Capture the cell that displays the provided text and extract its [X, Y] central coordinate. 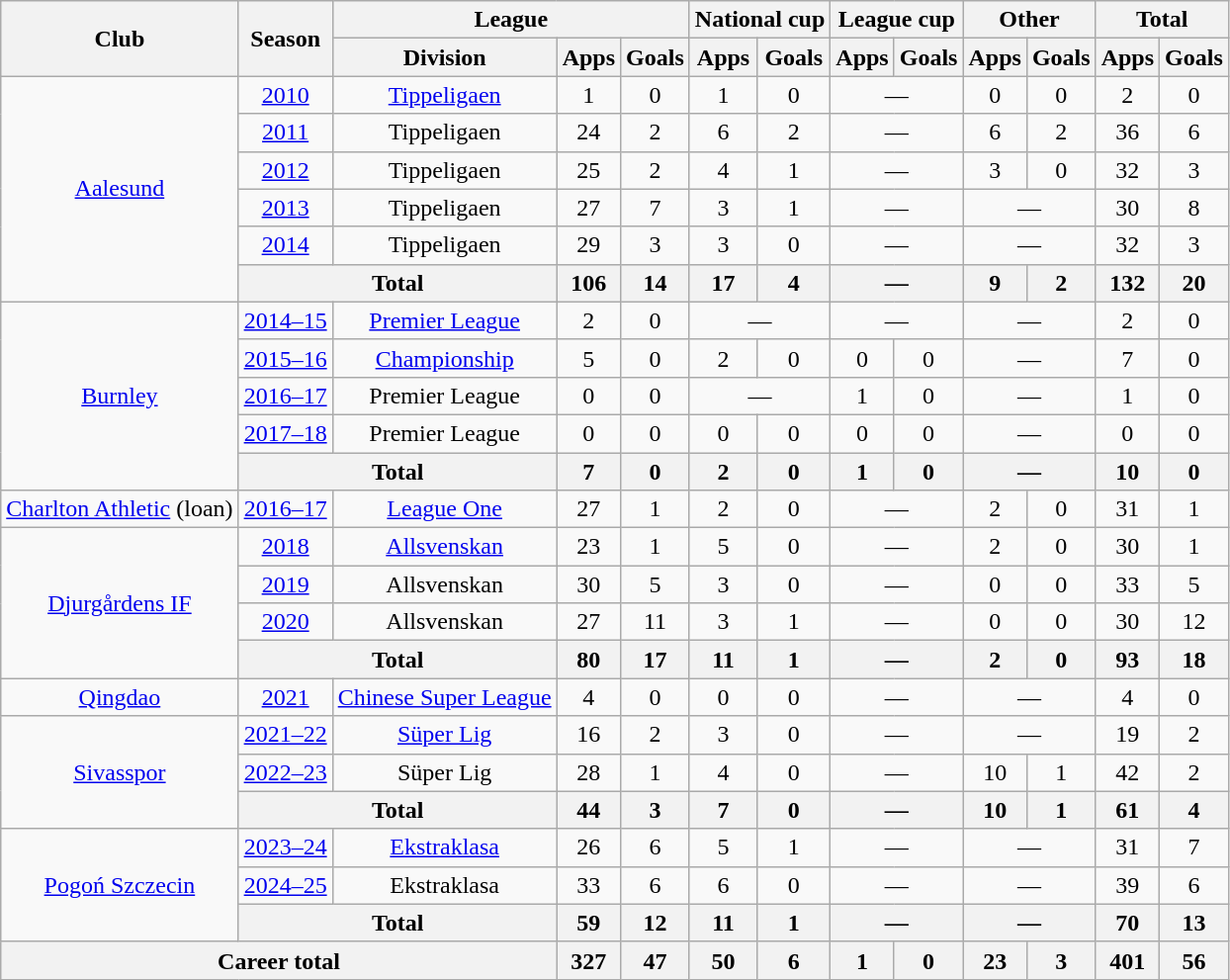
League cup [897, 20]
2014 [285, 245]
42 [1127, 772]
132 [1127, 283]
80 [588, 660]
League [510, 20]
2015–16 [285, 358]
Championship [445, 358]
29 [588, 245]
61 [1127, 810]
14 [656, 283]
Season [285, 39]
8 [1194, 208]
Career total [279, 960]
2024–25 [285, 885]
2019 [285, 584]
Pogoń Szczecin [120, 885]
16 [588, 735]
2018 [285, 547]
2013 [285, 208]
25 [588, 170]
Charlton Athletic (loan) [120, 509]
2022–23 [285, 772]
401 [1127, 960]
Qingdao [120, 697]
26 [588, 847]
28 [588, 772]
24 [588, 133]
2017–18 [285, 433]
Club [120, 39]
2023–24 [285, 847]
Burnley [120, 396]
Other [1029, 20]
2021–22 [285, 735]
36 [1127, 133]
18 [1194, 660]
League One [445, 509]
56 [1194, 960]
2014–15 [285, 320]
2011 [285, 133]
19 [1127, 735]
327 [588, 960]
9 [995, 283]
59 [588, 923]
47 [656, 960]
National cup [759, 20]
Chinese Super League [445, 697]
93 [1127, 660]
2012 [285, 170]
Djurgårdens IF [120, 603]
106 [588, 283]
39 [1127, 885]
2010 [285, 95]
50 [723, 960]
Sivasspor [120, 772]
2021 [285, 697]
13 [1194, 923]
2020 [285, 622]
20 [1194, 283]
44 [588, 810]
70 [1127, 923]
Division [445, 57]
Aalesund [120, 189]
